Detect which cell encompasses the target text, then output its [X, Y] center coordinate. 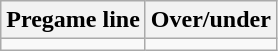
Pregame line [74, 20]
Over/under [210, 20]
